Provide the [x, y] coordinate of the cell's center where the given text is located.  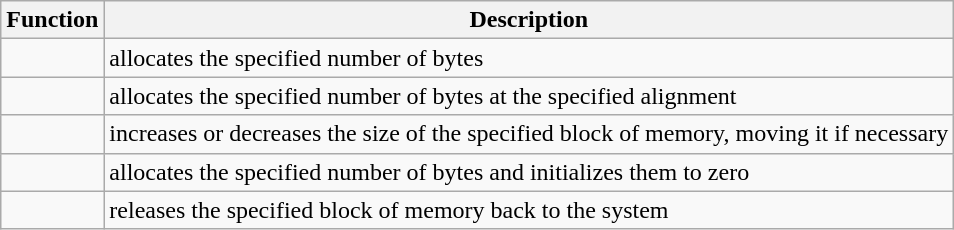
Function [52, 20]
releases the specified block of memory back to the system [529, 210]
Description [529, 20]
allocates the specified number of bytes and initializes them to zero [529, 172]
allocates the specified number of bytes [529, 58]
increases or decreases the size of the specified block of memory, moving it if necessary [529, 134]
allocates the specified number of bytes at the specified alignment [529, 96]
